Search for the cell housing the specified text and yield its (X, Y) center coordinate. 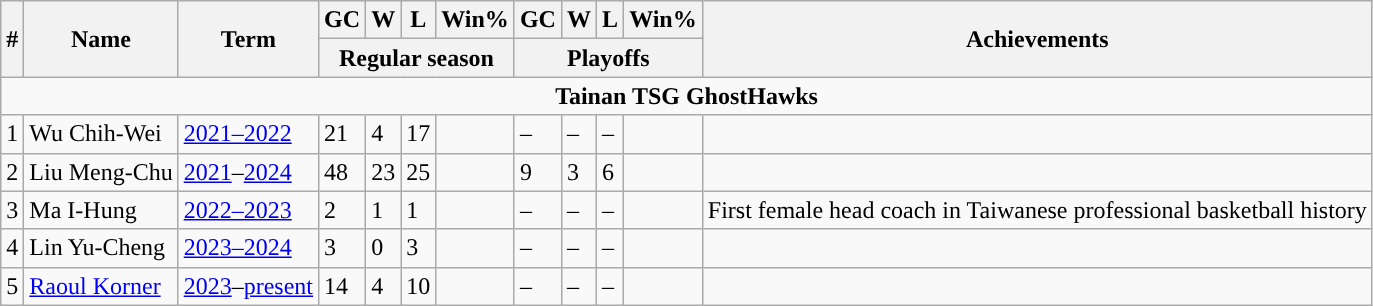
23 (384, 172)
Playoffs (608, 58)
10 (418, 286)
2021–2022 (248, 134)
Lin Yu-Cheng (101, 248)
Term (248, 39)
0 (384, 248)
2021–2024 (248, 172)
Name (101, 39)
# (12, 39)
17 (418, 134)
14 (342, 286)
Ma I-Hung (101, 210)
2022–2023 (248, 210)
2023–present (248, 286)
9 (538, 172)
Liu Meng-Chu (101, 172)
Wu Chih-Wei (101, 134)
5 (12, 286)
6 (610, 172)
Achievements (1037, 39)
25 (418, 172)
Tainan TSG GhostHawks (687, 96)
Raoul Korner (101, 286)
First female head coach in Taiwanese professional basketball history (1037, 210)
48 (342, 172)
Regular season (417, 58)
21 (342, 134)
2023–2024 (248, 248)
